Capture the cell that displays the provided text and extract its [X, Y] central coordinate. 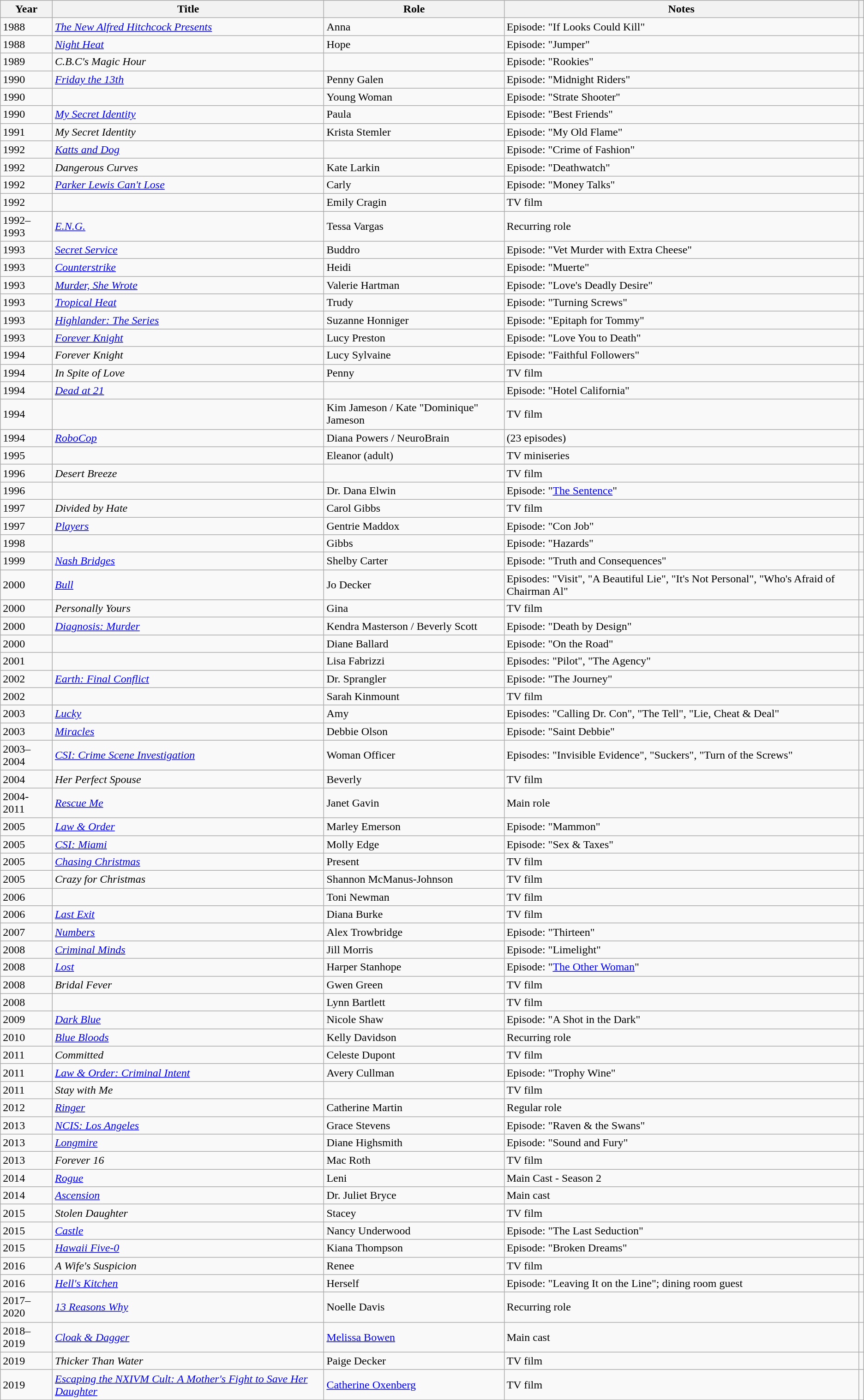
Ringer [188, 1107]
Kelly Davidson [414, 1037]
Earth: Final Conflict [188, 679]
Episode: "Faithful Followers" [681, 355]
2003–2004 [27, 755]
The New Alfred Hitchcock Presents [188, 27]
Law & Order: Criminal Intent [188, 1072]
Mac Roth [414, 1161]
Penny [414, 373]
Molly Edge [414, 844]
Heidi [414, 268]
C.B.C's Magic Hour [188, 62]
Suzanne Honniger [414, 320]
TV miniseries [681, 455]
Episode: "Saint Debbie" [681, 731]
Episode: "Mammon" [681, 826]
Episode: "Money Talks" [681, 185]
Blue Bloods [188, 1037]
1998 [27, 544]
Diane Ballard [414, 644]
Jill Morris [414, 950]
Episode: "If Looks Could Kill" [681, 27]
Stay with Me [188, 1090]
Episode: "Truth and Consequences" [681, 561]
Kate Larkin [414, 167]
Notes [681, 9]
Episode: "Thirteen" [681, 932]
Catherine Oxenberg [414, 1384]
Murder, She Wrote [188, 285]
Alex Trowbridge [414, 932]
Noelle Davis [414, 1307]
1995 [27, 455]
Nancy Underwood [414, 1231]
E.N.G. [188, 226]
Numbers [188, 932]
Episode: "Epitaph for Tommy" [681, 320]
Divided by Hate [188, 508]
Episode: "Best Friends" [681, 114]
Episode: "Turning Screws" [681, 303]
Dr. Sprangler [414, 679]
Episode: "Raven & the Swans" [681, 1125]
2018–2019 [27, 1337]
Diana Burke [414, 915]
Kiana Thompson [414, 1248]
Melissa Bowen [414, 1337]
Highlander: The Series [188, 320]
Hope [414, 44]
Shelby Carter [414, 561]
Herself [414, 1283]
Friday the 13th [188, 79]
Harper Stanhope [414, 967]
Episode: "Jumper" [681, 44]
Present [414, 862]
Episode: "Sex & Taxes" [681, 844]
Lucy Preston [414, 338]
Lisa Fabrizzi [414, 661]
Lynn Bartlett [414, 1002]
Chasing Christmas [188, 862]
Tessa Vargas [414, 226]
Episodes: "Pilot", "The Agency" [681, 661]
Woman Officer [414, 755]
Paige Decker [414, 1361]
Catherine Martin [414, 1107]
Title [188, 9]
2007 [27, 932]
2012 [27, 1107]
Nicole Shaw [414, 1020]
1999 [27, 561]
Katts and Dog [188, 150]
Cloak & Dagger [188, 1337]
1989 [27, 62]
CSI: Miami [188, 844]
Episode: "Love You to Death" [681, 338]
Counterstrike [188, 268]
Gentrie Maddox [414, 526]
Episode: "Muerte" [681, 268]
Diana Powers / NeuroBrain [414, 438]
Players [188, 526]
Hawaii Five-0 [188, 1248]
Personally Yours [188, 609]
Emily Cragin [414, 202]
Miracles [188, 731]
Valerie Hartman [414, 285]
CSI: Crime Scene Investigation [188, 755]
Carol Gibbs [414, 508]
Kim Jameson / Kate "Dominique" Jameson [414, 414]
Episode: "The Journey" [681, 679]
Avery Cullman [414, 1072]
Jo Decker [414, 585]
Trudy [414, 303]
2010 [27, 1037]
2004-2011 [27, 803]
Castle [188, 1231]
Escaping the NXIVM Cult: A Mother's Fight to Save Her Daughter [188, 1384]
Episode: "On the Road" [681, 644]
1991 [27, 132]
Beverly [414, 779]
Diane Highsmith [414, 1143]
Episode: "Sound and Fury" [681, 1143]
Episode: "Deathwatch" [681, 167]
Episodes: "Invisible Evidence", "Suckers", "Turn of the Screws" [681, 755]
13 Reasons Why [188, 1307]
Gibbs [414, 544]
Toni Newman [414, 897]
Diagnosis: Murder [188, 626]
Role [414, 9]
2009 [27, 1020]
2001 [27, 661]
Tropical Heat [188, 303]
Amy [414, 714]
Her Perfect Spouse [188, 779]
Gwen Green [414, 985]
Rogue [188, 1178]
Episodes: "Calling Dr. Con", "The Tell", "Lie, Cheat & Deal" [681, 714]
Bull [188, 585]
Sarah Kinmount [414, 696]
RoboCop [188, 438]
Hell's Kitchen [188, 1283]
Leni [414, 1178]
1992–1993 [27, 226]
Celeste Dupont [414, 1055]
2017–2020 [27, 1307]
Anna [414, 27]
Episode: "Vet Murder with Extra Cheese" [681, 250]
Young Woman [414, 97]
Gina [414, 609]
Rescue Me [188, 803]
Episode: "Broken Dreams" [681, 1248]
Grace Stevens [414, 1125]
Main Cast - Season 2 [681, 1178]
Episode: "A Shot in the Dark" [681, 1020]
Dr. Juliet Bryce [414, 1196]
Episode: "Leaving It on the Line"; dining room guest [681, 1283]
Episode: "Love's Deadly Desire" [681, 285]
Episode: "Crime of Fashion" [681, 150]
Last Exit [188, 915]
Year [27, 9]
Episode: "Hotel California" [681, 390]
Forever 16 [188, 1161]
Episode: "Death by Design" [681, 626]
Buddro [414, 250]
Eleanor (adult) [414, 455]
Ascension [188, 1196]
Lucky [188, 714]
Marley Emerson [414, 826]
Committed [188, 1055]
Episode: "Midnight Riders" [681, 79]
Kendra Masterson / Beverly Scott [414, 626]
Stolen Daughter [188, 1213]
Dark Blue [188, 1020]
Janet Gavin [414, 803]
Thicker Than Water [188, 1361]
Law & Order [188, 826]
Episode: "Strate Shooter" [681, 97]
Episode: "The Other Woman" [681, 967]
Episode: "Rookies" [681, 62]
Episode: "The Sentence" [681, 491]
Penny Galen [414, 79]
Episode: "Con Job" [681, 526]
Main role [681, 803]
Regular role [681, 1107]
A Wife's Suspicion [188, 1266]
Dr. Dana Elwin [414, 491]
Bridal Fever [188, 985]
In Spite of Love [188, 373]
Carly [414, 185]
Night Heat [188, 44]
Dead at 21 [188, 390]
Criminal Minds [188, 950]
Parker Lewis Can't Lose [188, 185]
Paula [414, 114]
Stacey [414, 1213]
Crazy for Christmas [188, 879]
Episode: "Trophy Wine" [681, 1072]
Dangerous Curves [188, 167]
Longmire [188, 1143]
Lucy Sylvaine [414, 355]
Debbie Olson [414, 731]
NCIS: Los Angeles [188, 1125]
Episode: "My Old Flame" [681, 132]
Nash Bridges [188, 561]
Krista Stemler [414, 132]
Desert Breeze [188, 473]
Episode: "Limelight" [681, 950]
2004 [27, 779]
Secret Service [188, 250]
(23 episodes) [681, 438]
Renee [414, 1266]
Shannon McManus-Johnson [414, 879]
Episodes: "Visit", "A Beautiful Lie", "It's Not Personal", "Who's Afraid of Chairman Al" [681, 585]
Episode: "The Last Seduction" [681, 1231]
Lost [188, 967]
Episode: "Hazards" [681, 544]
